Locate the cell with the specified text and output its (X, Y) center coordinate. 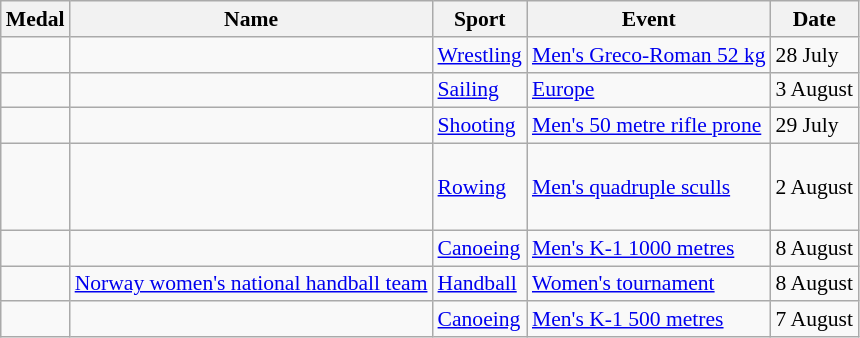
Men's quadruple sculls (649, 188)
Name (252, 19)
7 August (814, 320)
3 August (814, 90)
Men's Greco-Roman 52 kg (649, 55)
Men's K-1 500 metres (649, 320)
2 August (814, 188)
Sailing (480, 90)
29 July (814, 126)
Wrestling (480, 55)
Sport (480, 19)
28 July (814, 55)
Europe (649, 90)
Norway women's national handball team (252, 284)
Date (814, 19)
Women's tournament (649, 284)
Shooting (480, 126)
Men's 50 metre rifle prone (649, 126)
Men's K-1 1000 metres (649, 248)
Rowing (480, 188)
Medal (36, 19)
Event (649, 19)
Handball (480, 284)
